Scan for the cell matching the given text and deliver its [X, Y] coordinate at center. 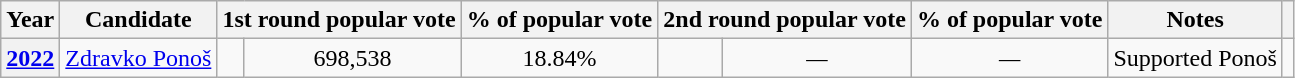
2nd round popular vote [785, 20]
Candidate [138, 20]
2022 [30, 58]
Zdravko Ponoš [138, 58]
698,538 [352, 58]
Supported Ponoš [1195, 58]
1st round popular vote [339, 20]
Notes [1195, 20]
18.84% [560, 58]
Year [30, 20]
